Return [X, Y] of the center of cell containing provided text 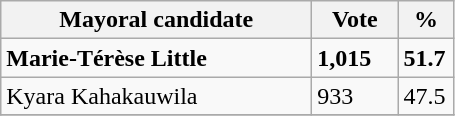
Vote [355, 20]
Marie-Térèse Little [156, 58]
Kyara Kahakauwila [156, 96]
% [426, 20]
47.5 [426, 96]
1,015 [355, 58]
Mayoral candidate [156, 20]
933 [355, 96]
51.7 [426, 58]
